Search for the cell housing the specified text and yield its [x, y] center coordinate. 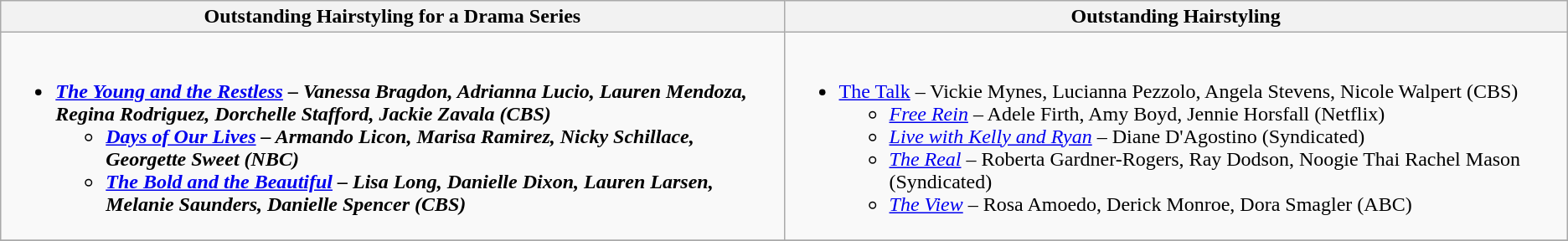
Outstanding Hairstyling for a Drama Series [392, 17]
Outstanding Hairstyling [1176, 17]
